Output the [X, Y] coordinate of the center of the cell containing the given text.  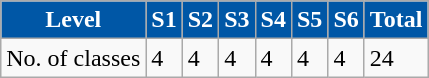
S6 [346, 20]
S3 [237, 20]
S2 [200, 20]
S5 [309, 20]
S1 [164, 20]
Total [396, 20]
24 [396, 58]
Level [74, 20]
No. of classes [74, 58]
S4 [273, 20]
